Detect which cell encompasses the target text, then output its [X, Y] center coordinate. 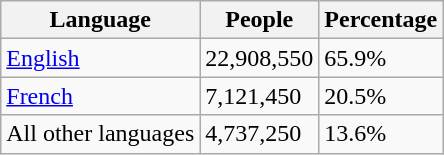
People [260, 20]
4,737,250 [260, 134]
22,908,550 [260, 58]
Percentage [381, 20]
20.5% [381, 96]
7,121,450 [260, 96]
All other languages [100, 134]
French [100, 96]
65.9% [381, 58]
Language [100, 20]
English [100, 58]
13.6% [381, 134]
